Output the (x, y) coordinate of the center of the cell containing the given text.  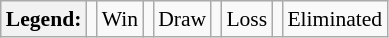
Eliminated (334, 19)
Legend: (44, 19)
Win (120, 19)
Draw (182, 19)
Loss (246, 19)
